For the text-containing cell, return its midpoint in [x, y] coordinate format. 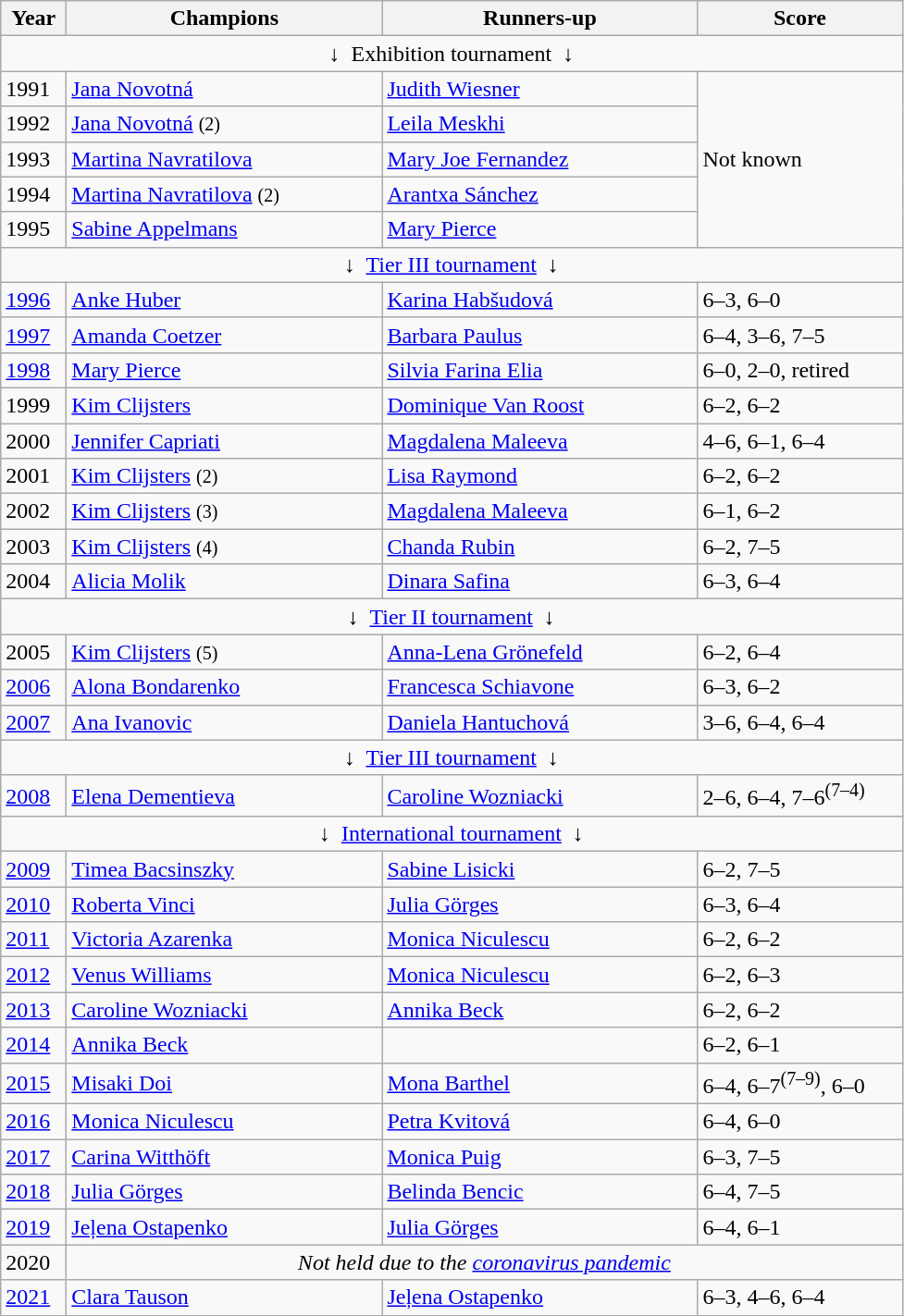
3–6, 6–4, 6–4 [799, 722]
2011 [33, 940]
Year [33, 18]
Jana Novotná (2) [224, 124]
1992 [33, 124]
Chanda Rubin [540, 547]
2004 [33, 582]
2001 [33, 476]
Clara Tauson [224, 1298]
Runners-up [540, 18]
Champions [224, 18]
Martina Navratilova (2) [224, 194]
Kim Clijsters (5) [224, 652]
Mona Barthel [540, 1084]
2008 [33, 795]
2018 [33, 1192]
1998 [33, 370]
↓ International tournament ↓ [452, 834]
Ana Ivanovic [224, 722]
Kim Clijsters [224, 405]
Sabine Appelmans [224, 229]
2005 [33, 652]
6–3, 6–0 [799, 300]
6–3, 7–5 [799, 1157]
1993 [33, 159]
Karina Habšudová [540, 300]
Misaki Doi [224, 1084]
2017 [33, 1157]
2016 [33, 1122]
Jana Novotná [224, 89]
2000 [33, 441]
1999 [33, 405]
4–6, 6–1, 6–4 [799, 441]
Alicia Molik [224, 582]
Score [799, 18]
2012 [33, 975]
1996 [33, 300]
Amanda Coetzer [224, 335]
Not held due to the coronavirus pandemic [485, 1262]
6–4, 7–5 [799, 1192]
6–4, 6–1 [799, 1227]
1997 [33, 335]
Belinda Bencic [540, 1192]
1995 [33, 229]
Anke Huber [224, 300]
Kim Clijsters (2) [224, 476]
6–3, 4–6, 6–4 [799, 1298]
6–4, 6–7(7–9), 6–0 [799, 1084]
2002 [33, 511]
Roberta Vinci [224, 904]
1994 [33, 194]
Lisa Raymond [540, 476]
Anna-Lena Grönefeld [540, 652]
2–6, 6–4, 7–6(7–4) [799, 795]
Monica Puig [540, 1157]
Sabine Lisicki [540, 869]
Martina Navratilova [224, 159]
2014 [33, 1045]
6–2, 6–1 [799, 1045]
Leila Meskhi [540, 124]
2020 [33, 1262]
Kim Clijsters (3) [224, 511]
↓ Exhibition tournament ↓ [452, 54]
2021 [33, 1298]
Dominique Van Roost [540, 405]
Venus Williams [224, 975]
Francesca Schiavone [540, 687]
Timea Bacsinszky [224, 869]
2003 [33, 547]
6–4, 6–0 [799, 1122]
Barbara Paulus [540, 335]
2009 [33, 869]
6–3, 6–2 [799, 687]
2015 [33, 1084]
↓ Tier II tournament ↓ [452, 617]
6–2, 6–4 [799, 652]
Victoria Azarenka [224, 940]
Kim Clijsters (4) [224, 547]
Daniela Hantuchová [540, 722]
6–2, 6–3 [799, 975]
2007 [33, 722]
Not known [799, 159]
Petra Kvitová [540, 1122]
Silvia Farina Elia [540, 370]
2006 [33, 687]
2010 [33, 904]
Arantxa Sánchez [540, 194]
2019 [33, 1227]
Dinara Safina [540, 582]
Jennifer Capriati [224, 441]
Judith Wiesner [540, 89]
Mary Joe Fernandez [540, 159]
2013 [33, 1010]
6–4, 3–6, 7–5 [799, 335]
6–1, 6–2 [799, 511]
1991 [33, 89]
6–0, 2–0, retired [799, 370]
Carina Witthöft [224, 1157]
Elena Dementieva [224, 795]
Alona Bondarenko [224, 687]
